Search for the cell housing the specified text and yield its [x, y] center coordinate. 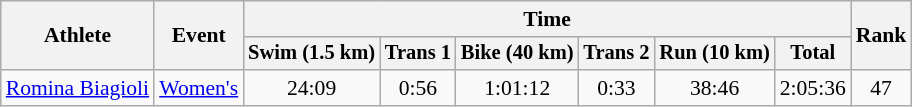
Bike (40 km) [518, 54]
2:05:36 [813, 88]
Swim (1.5 km) [312, 54]
0:33 [616, 88]
Romina Biagioli [78, 88]
47 [882, 88]
Athlete [78, 36]
Trans 1 [418, 54]
24:09 [312, 88]
Women's [198, 88]
Rank [882, 36]
Event [198, 36]
38:46 [714, 88]
Trans 2 [616, 54]
Run (10 km) [714, 54]
Time [547, 19]
0:56 [418, 88]
Total [813, 54]
1:01:12 [518, 88]
